Capture the cell that displays the provided text and extract its [x, y] central coordinate. 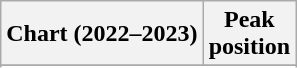
Chart (2022–2023) [102, 34]
Peakposition [249, 34]
